Pinpoint the cell where the given text exists, returning its (X, Y) midpoint coordinate. 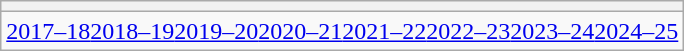
2017–182018–192019–202020–212021–222022–232023–242024–25 (342, 31)
